Extract the [x, y] coordinate from the center of the cell holding the provided text.  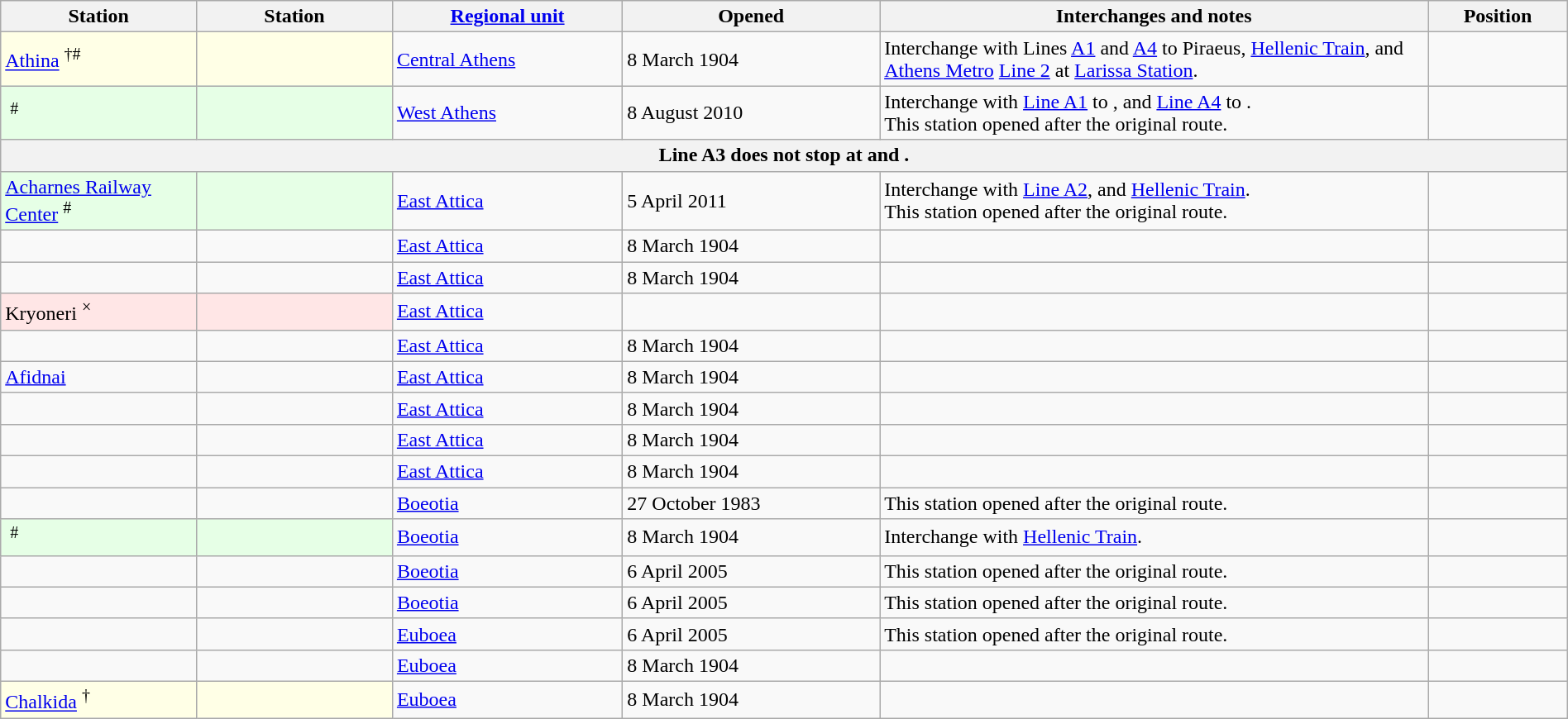
Position [1499, 17]
Athina †# [99, 60]
Chalkida † [99, 699]
27 October 1983 [751, 503]
Line A3 does not stop at and . [784, 155]
Interchange with Line A1 to , and Line A4 to .This station opened after the original route. [1154, 112]
Interchanges and notes [1154, 17]
Opened [751, 17]
Central Athens [507, 60]
Interchange with Lines A1 and A4 to Piraeus, Hellenic Train, and Athens Metro Line 2 at Larissa Station. [1154, 60]
5 April 2011 [751, 201]
Interchange with Hellenic Train. [1154, 537]
Regional unit [507, 17]
Kryoneri × [99, 312]
Acharnes Railway Center # [99, 201]
Afidnai [99, 377]
8 August 2010 [751, 112]
Interchange with Line A2, and Hellenic Train.This station opened after the original route. [1154, 201]
West Athens [507, 112]
